Return the (x, y) coordinate for the center point of the cell that contains the specified text.  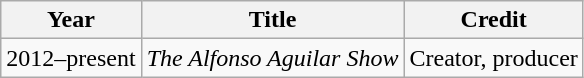
Title (272, 20)
Credit (494, 20)
Creator, producer (494, 58)
The Alfonso Aguilar Show (272, 58)
Year (71, 20)
2012–present (71, 58)
